Search for the cell housing the specified text and yield its [X, Y] center coordinate. 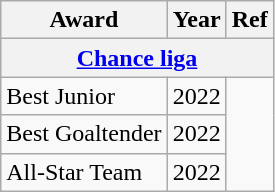
Year [196, 20]
All-Star Team [84, 172]
Chance liga [137, 58]
Award [84, 20]
Best Junior [84, 96]
Ref [250, 20]
Best Goaltender [84, 134]
